For the text-containing cell, return its midpoint in [X, Y] coordinate format. 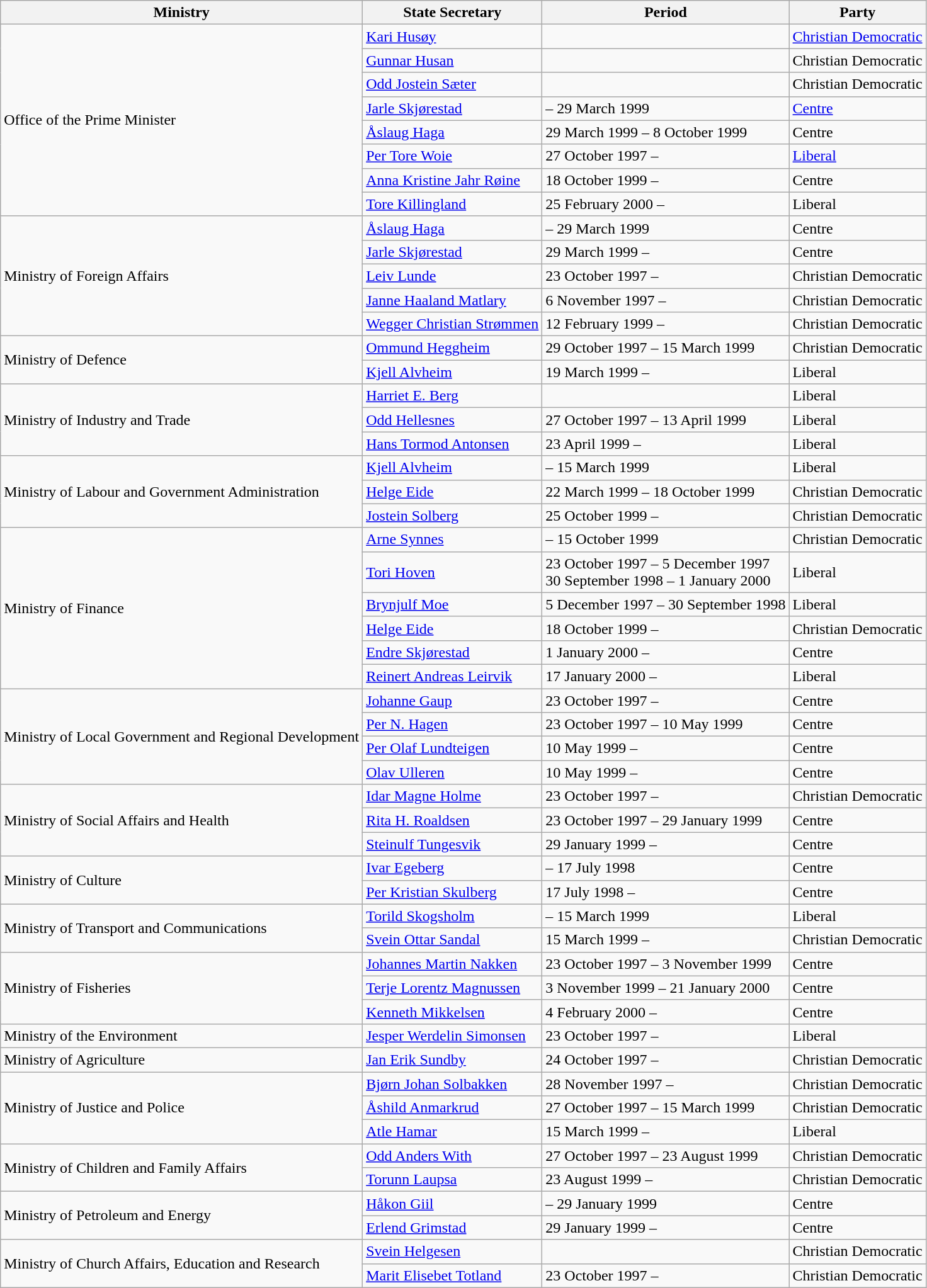
Ministry of Culture [181, 880]
Terje Lorentz Magnussen [452, 988]
Per N. Hagen [452, 725]
Ministry of Foreign Affairs [181, 276]
Period [666, 13]
Erlend Grimstad [452, 1228]
Leiv Lunde [452, 276]
Ivar Egeberg [452, 868]
Svein Ottar Sandal [452, 940]
– 17 July 1998 [666, 868]
Marit Elisebet Totland [452, 1275]
Ministry of Labour and Government Administration [181, 492]
28 November 1997 – [666, 1083]
23 October 1997 – 5 December 199730 September 1998 – 1 January 2000 [666, 572]
Janne Haaland Matlary [452, 300]
– 15 October 1999 [666, 539]
Ministry [181, 13]
Tore Killingland [452, 204]
Arne Synnes [452, 539]
29 March 1999 – 8 October 1999 [666, 132]
5 December 1997 – 30 September 1998 [666, 604]
4 February 2000 – [666, 1012]
Endre Skjørestad [452, 652]
Johannes Martin Nakken [452, 964]
Per Olaf Lundteigen [452, 749]
– 29 January 1999 [666, 1204]
Harriet E. Berg [452, 396]
Ministry of Finance [181, 608]
25 February 2000 – [666, 204]
25 October 1999 – [666, 516]
Odd Jostein Sæter [452, 84]
Wegger Christian Strømmen [452, 324]
Odd Hellesnes [452, 420]
27 October 1997 – 23 August 1999 [666, 1156]
Atle Hamar [452, 1132]
27 October 1997 – 13 April 1999 [666, 420]
Torunn Laupsa [452, 1180]
Odd Anders With [452, 1156]
23 April 1999 – [666, 444]
Jesper Werdelin Simonsen [452, 1036]
23 October 1997 – 29 January 1999 [666, 820]
Olav Ulleren [452, 772]
Johanne Gaup [452, 701]
17 January 2000 – [666, 676]
Svein Helgesen [452, 1251]
27 October 1997 – 15 March 1999 [666, 1108]
24 October 1997 – [666, 1059]
Ministry of Children and Family Affairs [181, 1168]
Bjørn Johan Solbakken [452, 1083]
17 July 1998 – [666, 892]
Torild Skogsholm [452, 916]
22 March 1999 – 18 October 1999 [666, 492]
Kenneth Mikkelsen [452, 1012]
Ommund Heggheim [452, 348]
3 November 1999 – 21 January 2000 [666, 988]
Kari Husøy [452, 37]
Office of the Prime Minister [181, 120]
1 January 2000 – [666, 652]
Reinert Andreas Leirvik [452, 676]
Idar Magne Holme [452, 796]
Per Tore Woie [452, 156]
Hans Tormod Antonsen [452, 444]
23 August 1999 – [666, 1180]
Jostein Solberg [452, 516]
Ministry of Social Affairs and Health [181, 820]
State Secretary [452, 13]
Håkon Giil [452, 1204]
Rita H. Roaldsen [452, 820]
Jan Erik Sundby [452, 1059]
29 March 1999 – [666, 252]
19 March 1999 – [666, 372]
12 February 1999 – [666, 324]
29 October 1997 – 15 March 1999 [666, 348]
Steinulf Tungesvik [452, 844]
Tori Hoven [452, 572]
27 October 1997 – [666, 156]
Ministry of Fisheries [181, 988]
Ministry of Church Affairs, Education and Research [181, 1263]
Ministry of Transport and Communications [181, 928]
Gunnar Husan [452, 60]
Ministry of the Environment [181, 1036]
Per Kristian Skulberg [452, 892]
Party [858, 13]
23 October 1997 – 10 May 1999 [666, 725]
Ministry of Justice and Police [181, 1107]
6 November 1997 – [666, 300]
Ministry of Agriculture [181, 1059]
Åshild Anmarkrud [452, 1108]
Ministry of Petroleum and Energy [181, 1216]
Ministry of Industry and Trade [181, 420]
Brynjulf Moe [452, 604]
23 October 1997 – 3 November 1999 [666, 964]
Anna Kristine Jahr Røine [452, 180]
Ministry of Local Government and Regional Development [181, 737]
Ministry of Defence [181, 360]
